Pinpoint the cell where the given text exists, returning its (X, Y) midpoint coordinate. 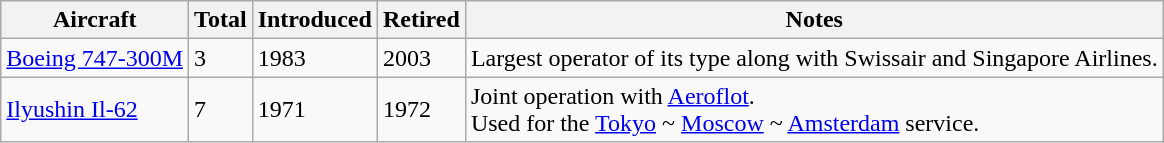
3 (221, 58)
Notes (814, 20)
1972 (421, 110)
Aircraft (95, 20)
1983 (314, 58)
Boeing 747-300M (95, 58)
Joint operation with Aeroflot.Used for the Tokyo ~ Moscow ~ Amsterdam service. (814, 110)
Largest operator of its type along with Swissair and Singapore Airlines. (814, 58)
7 (221, 110)
2003 (421, 58)
Retired (421, 20)
Introduced (314, 20)
1971 (314, 110)
Ilyushin Il-62 (95, 110)
Total (221, 20)
